For the text-containing cell, return its midpoint in [x, y] coordinate format. 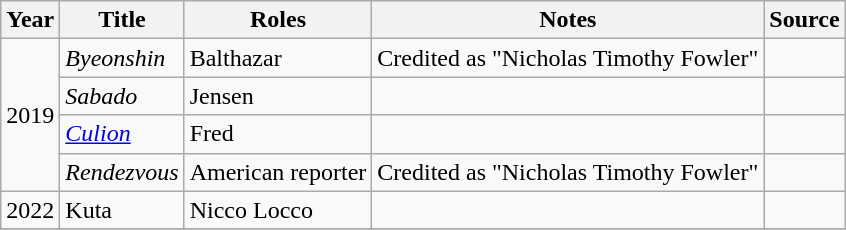
American reporter [278, 172]
Roles [278, 20]
Kuta [122, 210]
Title [122, 20]
Year [30, 20]
Byeonshin [122, 58]
Nicco Locco [278, 210]
2019 [30, 115]
Balthazar [278, 58]
Fred [278, 134]
Sabado [122, 96]
Source [804, 20]
Notes [568, 20]
Rendezvous [122, 172]
Jensen [278, 96]
2022 [30, 210]
Culion [122, 134]
